Return the [x, y] coordinate for the center point of the cell that contains the specified text.  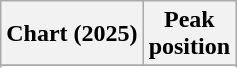
Chart (2025) [72, 34]
Peakposition [189, 34]
